Return the (x, y) coordinate for the center point of the cell that contains the specified text.  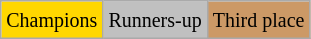
Runners-up (155, 20)
Third place (258, 20)
Champions (52, 20)
